Find where the given text appears and provide that cell's center as (X, Y) coordinate. 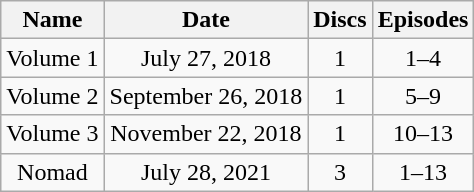
November 22, 2018 (206, 134)
10–13 (423, 134)
Nomad (52, 172)
September 26, 2018 (206, 96)
Date (206, 20)
Episodes (423, 20)
1–13 (423, 172)
Volume 1 (52, 58)
Name (52, 20)
5–9 (423, 96)
Discs (340, 20)
Volume 2 (52, 96)
3 (340, 172)
1–4 (423, 58)
July 28, 2021 (206, 172)
July 27, 2018 (206, 58)
Volume 3 (52, 134)
